Output the [X, Y] coordinate of the center of the cell containing the given text.  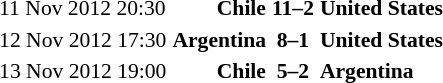
8–1 [292, 40]
Argentina [220, 40]
